Pinpoint the cell where the given text exists, returning its [x, y] midpoint coordinate. 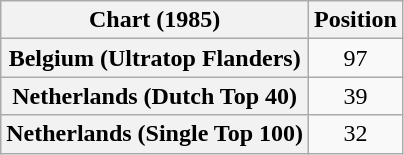
Chart (1985) [155, 20]
Position [356, 20]
Netherlands (Single Top 100) [155, 134]
97 [356, 58]
32 [356, 134]
39 [356, 96]
Belgium (Ultratop Flanders) [155, 58]
Netherlands (Dutch Top 40) [155, 96]
